Search for the cell housing the specified text and yield its [X, Y] center coordinate. 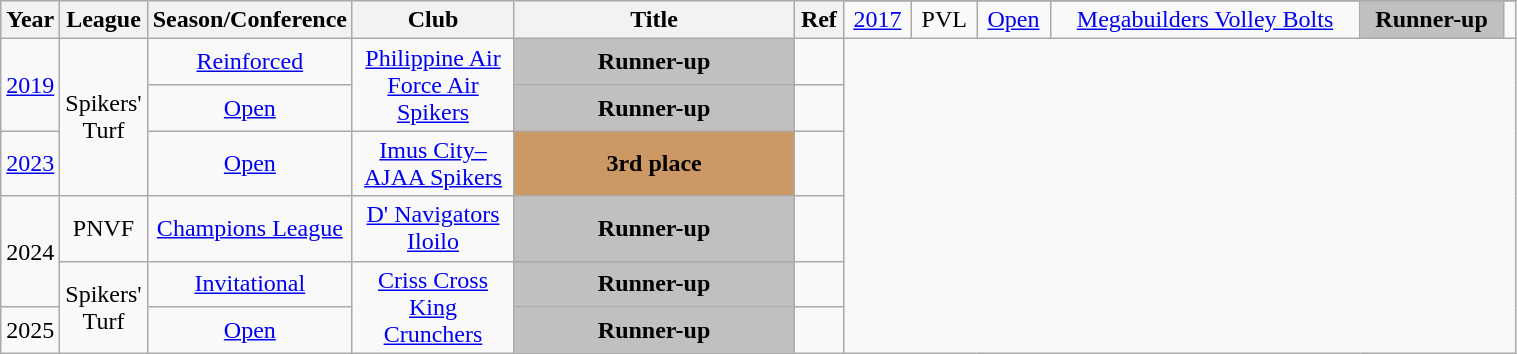
2023 [30, 164]
Invitational [250, 284]
Title [654, 20]
2019 [30, 85]
D' Navigators Iloilo [432, 228]
2024 [30, 252]
Season/Conference [250, 20]
Year [30, 20]
Criss Cross King Crunchers [432, 307]
2017 [877, 20]
PVL [944, 20]
2025 [30, 330]
Imus City–AJAA Spikers [432, 164]
Megabuilders Volley Bolts [1205, 20]
PNVF [104, 228]
Ref [820, 20]
Reinforced [250, 62]
3rd place [654, 164]
Philippine Air Force Air Spikers [432, 85]
Club [432, 20]
League [104, 20]
Champions League [250, 228]
